Find where the given text appears and provide that cell's center as [x, y] coordinate. 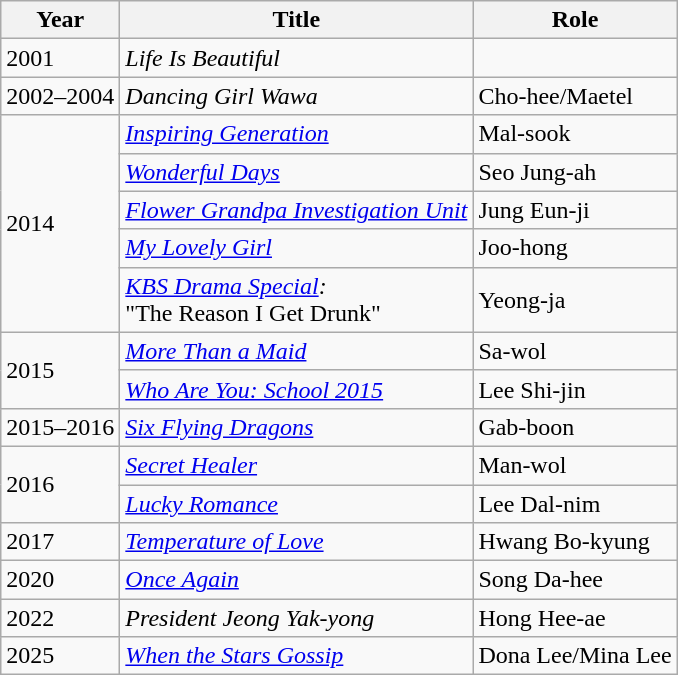
Hwang Bo-kyung [575, 542]
Flower Grandpa Investigation Unit [296, 210]
Year [60, 20]
2015–2016 [60, 427]
Who Are You: School 2015 [296, 389]
Seo Jung-ah [575, 172]
Cho-hee/Maetel [575, 96]
Hong Hee-ae [575, 618]
Lucky Romance [296, 503]
Life Is Beautiful [296, 58]
Temperature of Love [296, 542]
President Jeong Yak-yong [296, 618]
Jung Eun-ji [575, 210]
Title [296, 20]
When the Stars Gossip [296, 656]
Once Again [296, 580]
2017 [60, 542]
Dona Lee/Mina Lee [575, 656]
Man-wol [575, 465]
More Than a Maid [296, 351]
Song Da-hee [575, 580]
Joo-hong [575, 248]
2022 [60, 618]
2025 [60, 656]
2002–2004 [60, 96]
My Lovely Girl [296, 248]
Inspiring Generation [296, 134]
Lee Dal-nim [575, 503]
Role [575, 20]
Mal-sook [575, 134]
Wonderful Days [296, 172]
Sa-wol [575, 351]
Six Flying Dragons [296, 427]
Lee Shi-jin [575, 389]
Yeong-ja [575, 300]
2014 [60, 224]
Dancing Girl Wawa [296, 96]
2015 [60, 370]
2016 [60, 484]
2020 [60, 580]
2001 [60, 58]
Gab-boon [575, 427]
KBS Drama Special:"The Reason I Get Drunk" [296, 300]
Secret Healer [296, 465]
